Identify which cell holds the provided text, then report its [X, Y] central coordinate. 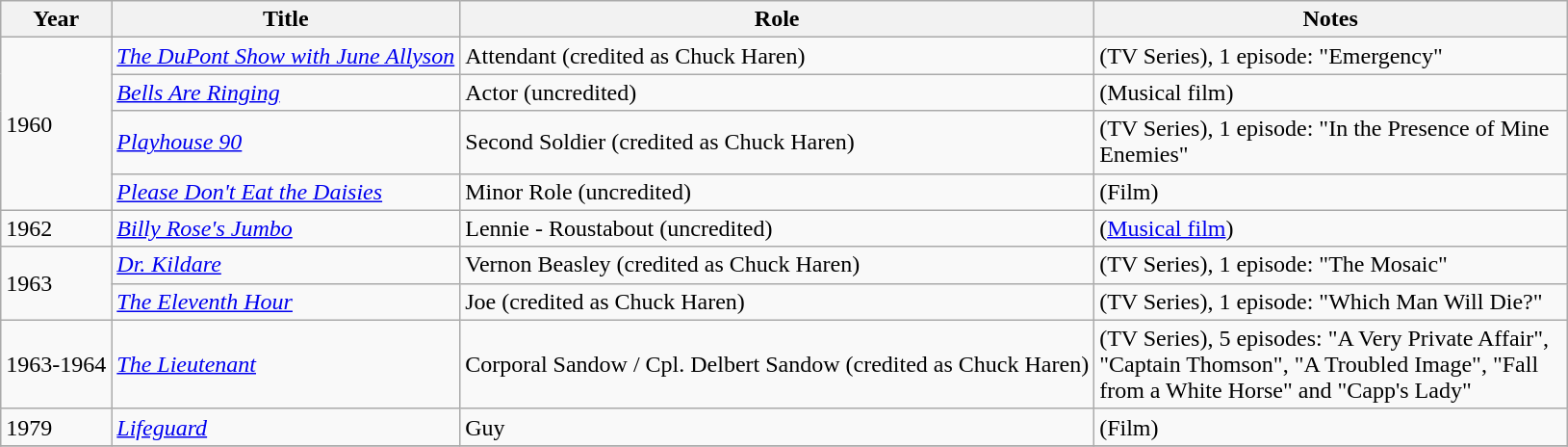
(TV Series), 1 episode: "In the Presence of Mine Enemies" [1330, 143]
Dr. Kildare [286, 265]
Guy [778, 427]
1960 [56, 123]
1962 [56, 228]
1979 [56, 427]
(TV Series), 1 episode: "Emergency" [1330, 56]
Bells Are Ringing [286, 92]
The DuPont Show with June Allyson [286, 56]
The Eleventh Hour [286, 302]
Second Soldier (credited as Chuck Haren) [778, 143]
Role [778, 19]
Actor (uncredited) [778, 92]
(TV Series), 1 episode: "Which Man Will Die?" [1330, 302]
(TV Series), 1 episode: "The Mosaic" [1330, 265]
Playhouse 90 [286, 143]
Attendant (credited as Chuck Haren) [778, 56]
Joe (credited as Chuck Haren) [778, 302]
1963-1964 [56, 364]
Lifeguard [286, 427]
Corporal Sandow / Cpl. Delbert Sandow (credited as Chuck Haren) [778, 364]
Lennie - Roustabout (uncredited) [778, 228]
Notes [1330, 19]
1963 [56, 283]
Vernon Beasley (credited as Chuck Haren) [778, 265]
Year [56, 19]
Please Don't Eat the Daisies [286, 192]
Title [286, 19]
Minor Role (uncredited) [778, 192]
The Lieutenant [286, 364]
Billy Rose's Jumbo [286, 228]
(TV Series), 5 episodes: "A Very Private Affair", "Captain Thomson", "A Troubled Image", "Fall from a White Horse" and "Capp's Lady" [1330, 364]
